Provide the (X, Y) coordinate of the cell's center where the given text is located.  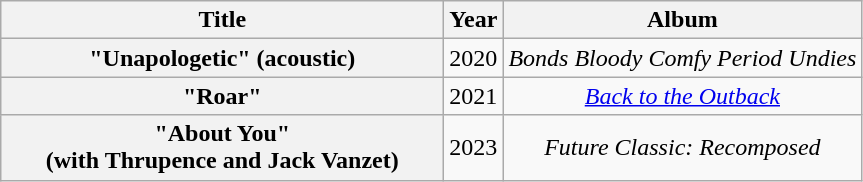
"About You" (with Thrupence and Jack Vanzet) (222, 148)
Future Classic: Recomposed (682, 148)
Back to the Outback (682, 96)
"Roar" (222, 96)
Bonds Bloody Comfy Period Undies (682, 58)
Title (222, 20)
"Unapologetic" (acoustic) (222, 58)
2021 (474, 96)
Album (682, 20)
2020 (474, 58)
2023 (474, 148)
Year (474, 20)
